Locate the cell with the specified text and output its (x, y) center coordinate. 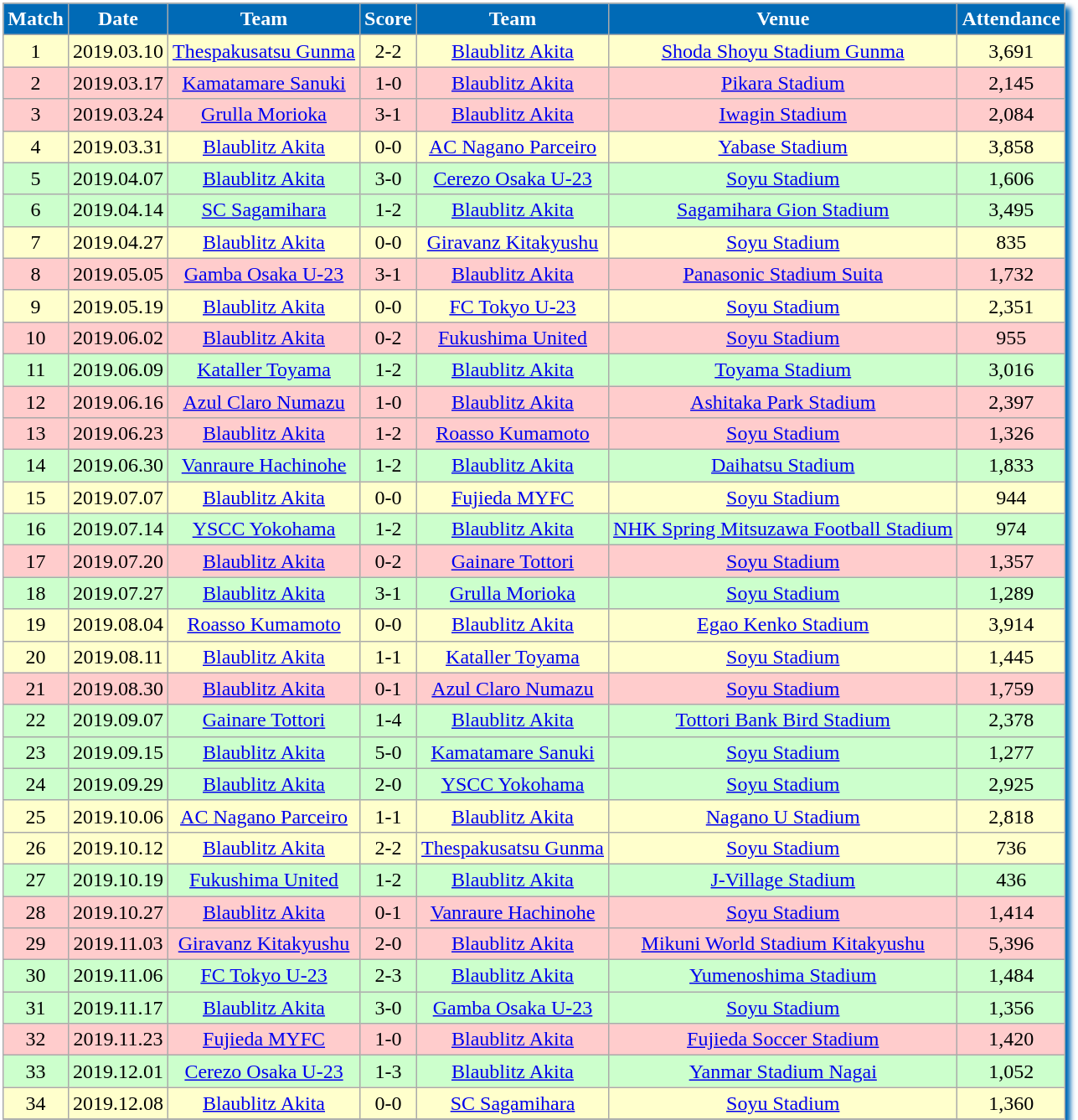
30 (36, 976)
2019.03.10 (117, 51)
2-3 (389, 976)
21 (36, 689)
Shoda Shoyu Stadium Gunma (783, 51)
1,326 (1011, 434)
18 (36, 593)
2019.11.03 (117, 944)
2019.04.14 (117, 210)
25 (36, 816)
Match (36, 19)
1,356 (1011, 1008)
Score (389, 19)
2019.09.07 (117, 720)
Mikuni World Stadium Kitakyushu (783, 944)
6 (36, 210)
1-3 (389, 1071)
2019.11.17 (117, 1008)
Yabase Stadium (783, 147)
Yumenoshima Stadium (783, 976)
Egao Kenko Stadium (783, 625)
1,759 (1011, 689)
20 (36, 657)
13 (36, 434)
3,016 (1011, 369)
Yanmar Stadium Nagai (783, 1071)
835 (1011, 242)
27 (36, 880)
2,397 (1011, 401)
2019.08.11 (117, 657)
5,396 (1011, 944)
Toyama Stadium (783, 369)
1,606 (1011, 178)
15 (36, 498)
2019.03.24 (117, 115)
Tottori Bank Bird Stadium (783, 720)
Iwagin Stadium (783, 115)
12 (36, 401)
16 (36, 529)
2019.10.19 (117, 880)
2019.10.12 (117, 848)
1,360 (1011, 1103)
2019.06.23 (117, 434)
2019.09.29 (117, 784)
Attendance (1011, 19)
3,914 (1011, 625)
2,351 (1011, 306)
11 (36, 369)
2019.09.15 (117, 752)
3,691 (1011, 51)
2 (36, 83)
2019.10.06 (117, 816)
2019.11.23 (117, 1040)
22 (36, 720)
2,378 (1011, 720)
4 (36, 147)
2019.06.16 (117, 401)
NHK Spring Mitsuzawa Football Stadium (783, 529)
1,414 (1011, 912)
2,925 (1011, 784)
436 (1011, 880)
32 (36, 1040)
2019.05.05 (117, 274)
2019.07.07 (117, 498)
1,420 (1011, 1040)
7 (36, 242)
Pikara Stadium (783, 83)
2019.05.19 (117, 306)
2019.04.07 (117, 178)
26 (36, 848)
Nagano U Stadium (783, 816)
955 (1011, 338)
2019.06.02 (117, 338)
2019.12.08 (117, 1103)
23 (36, 752)
9 (36, 306)
1,277 (1011, 752)
28 (36, 912)
3,858 (1011, 147)
J-Village Stadium (783, 880)
2019.11.06 (117, 976)
34 (36, 1103)
8 (36, 274)
736 (1011, 848)
2019.07.14 (117, 529)
Fujieda Soccer Stadium (783, 1040)
1,732 (1011, 274)
2019.07.20 (117, 561)
19 (36, 625)
10 (36, 338)
944 (1011, 498)
31 (36, 1008)
Venue (783, 19)
2019.10.27 (117, 912)
1,357 (1011, 561)
Date (117, 19)
2019.03.17 (117, 83)
1,484 (1011, 976)
2019.03.31 (117, 147)
17 (36, 561)
2019.06.09 (117, 369)
2,818 (1011, 816)
2019.08.04 (117, 625)
3 (36, 115)
2019.06.30 (117, 466)
Sagamihara Gion Stadium (783, 210)
2019.12.01 (117, 1071)
2019.08.30 (117, 689)
5-0 (389, 752)
Ashitaka Park Stadium (783, 401)
2019.04.27 (117, 242)
24 (36, 784)
1-4 (389, 720)
3,495 (1011, 210)
2,145 (1011, 83)
1,289 (1011, 593)
1,052 (1011, 1071)
1,833 (1011, 466)
29 (36, 944)
1,445 (1011, 657)
974 (1011, 529)
Daihatsu Stadium (783, 466)
Panasonic Stadium Suita (783, 274)
5 (36, 178)
14 (36, 466)
33 (36, 1071)
2019.07.27 (117, 593)
2,084 (1011, 115)
1 (36, 51)
